Output the [x, y] coordinate of the center of the cell containing the given text.  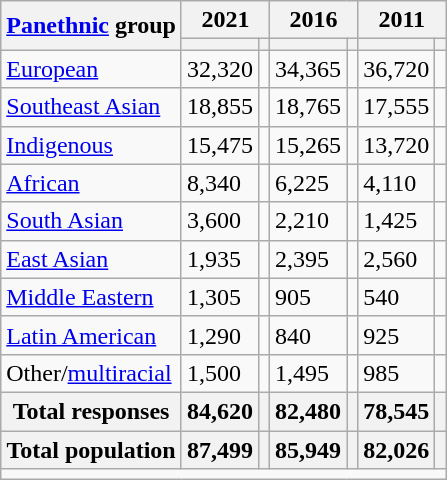
925 [396, 335]
1,305 [220, 297]
2,560 [396, 259]
4,110 [396, 183]
78,545 [396, 411]
2021 [225, 20]
840 [308, 335]
85,949 [308, 449]
3,600 [220, 221]
Latin American [92, 335]
18,855 [220, 107]
1,500 [220, 373]
2,395 [308, 259]
South Asian [92, 221]
8,340 [220, 183]
1,495 [308, 373]
1,935 [220, 259]
6,225 [308, 183]
Southeast Asian [92, 107]
Total population [92, 449]
European [92, 69]
Total responses [92, 411]
East Asian [92, 259]
84,620 [220, 411]
Panethnic group [92, 26]
2,210 [308, 221]
34,365 [308, 69]
985 [396, 373]
1,425 [396, 221]
36,720 [396, 69]
905 [308, 297]
15,475 [220, 145]
Other/multiracial [92, 373]
Indigenous [92, 145]
African [92, 183]
2011 [402, 20]
87,499 [220, 449]
15,265 [308, 145]
32,320 [220, 69]
540 [396, 297]
1,290 [220, 335]
Middle Eastern [92, 297]
17,555 [396, 107]
2016 [314, 20]
13,720 [396, 145]
82,026 [396, 449]
82,480 [308, 411]
18,765 [308, 107]
